Determine the [X, Y] coordinate at the center of the cell enclosing the given text.  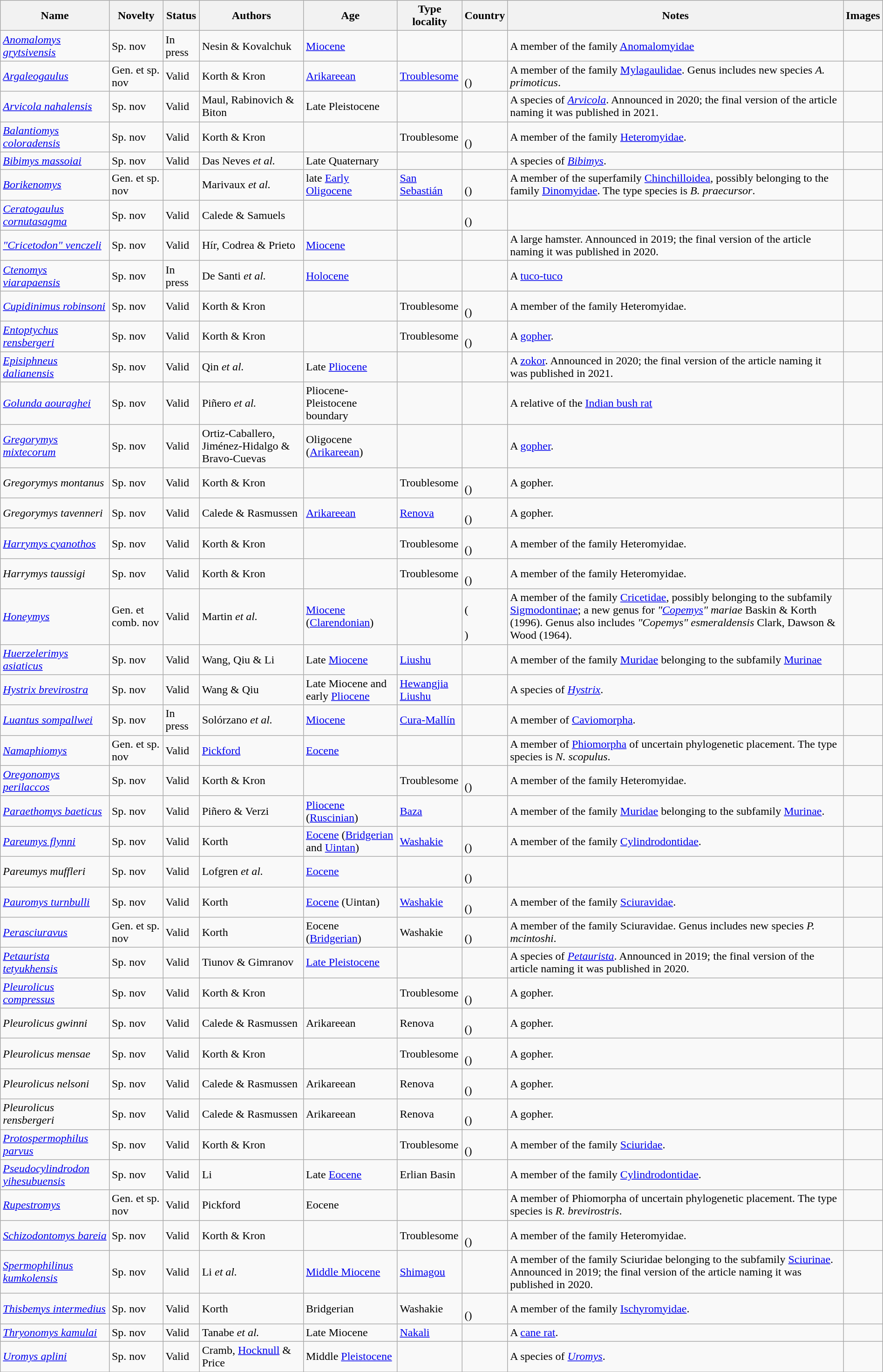
Images [863, 16]
Ceratogaulus cornutasagma [55, 215]
Pareumys muffleri [55, 871]
Huerzelerimys asiaticus [55, 660]
Gregorymys mixtecorum [55, 446]
A member of the family Sciuravidae. Genus includes new species P. mcintoshi. [675, 933]
Holocene [350, 276]
A species of Hystrix. [675, 689]
Das Neves et al. [251, 161]
Bibimys massoiai [55, 161]
Calede & Samuels [251, 215]
Ortiz-Caballero, Jiménez-Hidalgo & Bravo-Cuevas [251, 446]
Pleurolicus nelsoni [55, 1084]
Pliocene (Ruscinian) [350, 811]
Balantiomys coloradensis [55, 137]
Eocene (Bridgerian) [350, 933]
A member of the family Mylagaulidae. Genus includes new species A. primoticus. [675, 76]
Uromys aplini [55, 1357]
San Sebastián [429, 184]
Luantus sompallwei [55, 720]
A species of Petaurista. Announced in 2019; the final version of the article naming it was published in 2020. [675, 962]
Harrymys taussigi [55, 574]
A member of the superfamily Chinchilloidea, possibly belonging to the family Dinomyidae. The type species is B. praecursor. [675, 184]
Type locality [429, 16]
Paraethomys baeticus [55, 811]
Tanabe et al. [251, 1332]
A member of Phiomorpha of uncertain phylogenetic placement. The type species is N. scopulus. [675, 750]
Cupidinimus robinsoni [55, 306]
Eocene (Bridgerian and Uintan) [350, 841]
Marivaux et al. [251, 184]
Pliocene-Pleistocene boundary [350, 403]
Honeymys [55, 617]
Gen. et comb. nov [136, 617]
Late Pliocene [350, 366]
A member of Caviomorpha. [675, 720]
A large hamster. Announced in 2019; the final version of the article naming it was published in 2020. [675, 245]
Bridgerian [350, 1308]
Erlian Basin [429, 1175]
De Santi et al. [251, 276]
Eocene (Uintan) [350, 902]
Pseudocylindrodon yihesubuensis [55, 1175]
Golunda aouraghei [55, 403]
Solórzano et al. [251, 720]
A species of Bibimys. [675, 161]
"Cricetodon" venczeli [55, 245]
Gregorymys montanus [55, 483]
Thryonomys kamulai [55, 1332]
Baza [429, 811]
A species of Uromys. [675, 1357]
A member of Phiomorpha of uncertain phylogenetic placement. The type species is R. brevirostris. [675, 1205]
A member of the family Sciuridae. [675, 1144]
Wang & Qiu [251, 689]
Piñero et al. [251, 403]
Name [55, 16]
Spermophilinus kumkolensis [55, 1272]
A tuco-tuco [675, 276]
Ctenomys viarapaensis [55, 276]
Arvicola nahalensis [55, 106]
Rupestromys [55, 1205]
Gregorymys tavenneri [55, 513]
Oregonomys perilaccos [55, 781]
Pleurolicus rensbergeri [55, 1114]
A relative of the Indian bush rat [675, 403]
Middle Pleistocene [350, 1357]
Pauromys turnbulli [55, 902]
A member of the family Muridae belonging to the subfamily Murinae. [675, 811]
Argaleogaulus [55, 76]
Novelty [136, 16]
Anomalomys grytsivensis [55, 46]
Late Quaternary [350, 161]
Late Miocene and early Pliocene [350, 689]
late Early Oligocene [350, 184]
A zokor. Announced in 2020; the final version of the article naming it was published in 2021. [675, 366]
Namaphiomys [55, 750]
A member of the family Muridae belonging to the subfamily Murinae [675, 660]
Hír, Codrea & Prieto [251, 245]
Nesin & Kovalchuk [251, 46]
Thisbemys intermedius [55, 1308]
A species of Arvicola. Announced in 2020; the final version of the article naming it was published in 2021. [675, 106]
A member of the family Ischyromyidae. [675, 1308]
Tiunov & Gimranov [251, 962]
Perasciuravus [55, 933]
Liushu [429, 660]
Pleurolicus gwinni [55, 1023]
Notes [675, 16]
Episiphneus dalianensis [55, 366]
Pareumys flynni [55, 841]
Pleurolicus compressus [55, 993]
Schizodontomys bareia [55, 1235]
Oligocene (Arikareean) [350, 446]
Late Eocene [350, 1175]
A member of the family Anomalomyidae [675, 46]
Shimagou [429, 1272]
Cramb, Hocknull & Price [251, 1357]
Status [181, 16]
Piñero & Verzi [251, 811]
Maul, Rabinovich & Biton [251, 106]
Age [350, 16]
Authors [251, 16]
Harrymys cyanothos [55, 543]
Li [251, 1175]
A cane rat. [675, 1332]
Qin et al. [251, 366]
Lofgren et al. [251, 871]
Pleurolicus mensae [55, 1054]
Protospermophilus parvus [55, 1144]
Hystrix brevirostra [55, 689]
A member of the family Sciuravidae. [675, 902]
Nakali [429, 1332]
HewangjiaLiushu [429, 689]
Wang, Qiu & Li [251, 660]
Li et al. [251, 1272]
Miocene (Clarendonian) [350, 617]
Country [485, 16]
Middle Miocene [350, 1272]
Entoptychus rensbergeri [55, 336]
Petaurista tetyukhensis [55, 962]
Borikenomys [55, 184]
Martin et al. [251, 617]
Cura-Mallín [429, 720]
